Return the (x, y) coordinate for the center point of the cell that contains the specified text.  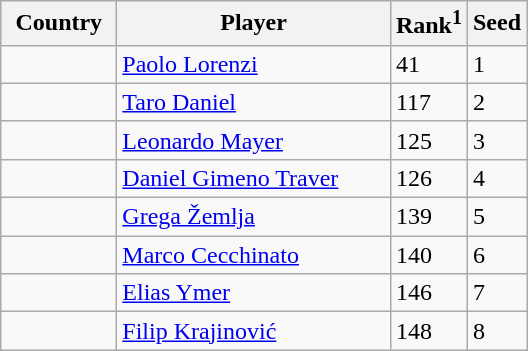
Elias Ymer (254, 293)
126 (428, 178)
Player (254, 24)
Country (59, 24)
6 (496, 255)
Seed (496, 24)
125 (428, 140)
Marco Cecchinato (254, 255)
Paolo Lorenzi (254, 64)
8 (496, 331)
7 (496, 293)
Grega Žemlja (254, 217)
Taro Daniel (254, 102)
2 (496, 102)
139 (428, 217)
140 (428, 255)
Rank1 (428, 24)
Daniel Gimeno Traver (254, 178)
Filip Krajinović (254, 331)
4 (496, 178)
41 (428, 64)
1 (496, 64)
148 (428, 331)
3 (496, 140)
146 (428, 293)
Leonardo Mayer (254, 140)
5 (496, 217)
117 (428, 102)
